Identify which cell holds the provided text, then report its [x, y] central coordinate. 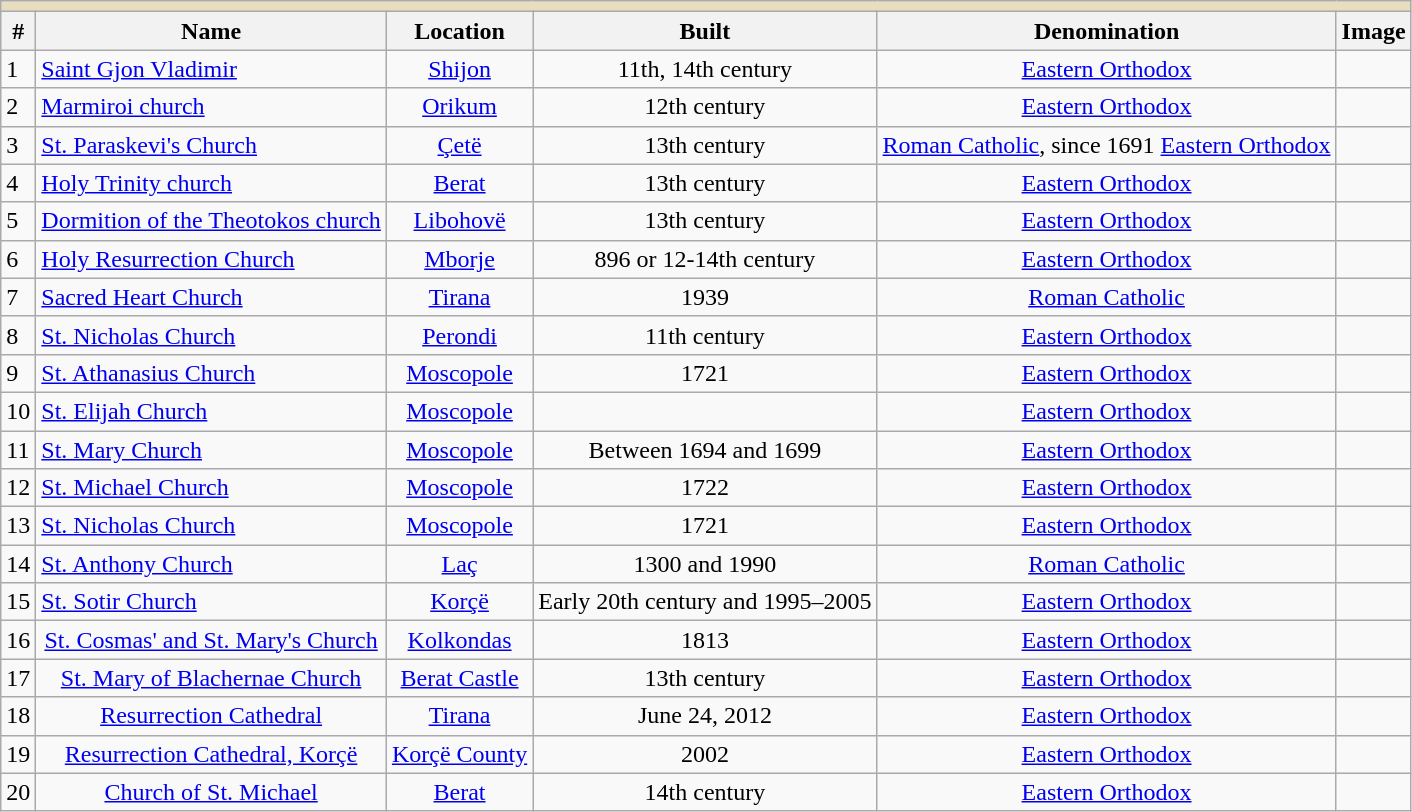
Orikum [459, 107]
Çetë [459, 145]
2002 [705, 754]
Denomination [1106, 31]
1939 [705, 297]
Roman Catholic, since 1691 Eastern Orthodox [1106, 145]
Marmiroi church [212, 107]
St. Anthony Church [212, 564]
St. Mary Church [212, 449]
Early 20th century and 1995–2005 [705, 602]
Holy Trinity church [212, 183]
St. Sotir Church [212, 602]
Between 1694 and 1699 [705, 449]
17 [18, 678]
10 [18, 411]
# [18, 31]
20 [18, 792]
9 [18, 373]
Kolkondas [459, 640]
St. Athanasius Church [212, 373]
4 [18, 183]
St. Cosmas' and St. Mary's Church [212, 640]
Saint Gjon Vladimir [212, 69]
St. Paraskevi's Church [212, 145]
12 [18, 488]
11th, 14th century [705, 69]
Shijon [459, 69]
11 [18, 449]
19 [18, 754]
Resurrection Cathedral, Korçë [212, 754]
Dormition of the Theotokos church [212, 221]
8 [18, 335]
Perondi [459, 335]
Image [1374, 31]
14 [18, 564]
1722 [705, 488]
896 or 12-14th century [705, 259]
12th century [705, 107]
14th century [705, 792]
Sacred Heart Church [212, 297]
16 [18, 640]
June 24, 2012 [705, 716]
1813 [705, 640]
Mborje [459, 259]
5 [18, 221]
3 [18, 145]
Built [705, 31]
6 [18, 259]
Church of St. Michael [212, 792]
St. Mary of Blachernae Church [212, 678]
Holy Resurrection Church [212, 259]
Name [212, 31]
13 [18, 526]
Korçë County [459, 754]
Location [459, 31]
11th century [705, 335]
Libohovë [459, 221]
Resurrection Cathedral [212, 716]
Korçë [459, 602]
15 [18, 602]
Laç [459, 564]
St. Michael Church [212, 488]
2 [18, 107]
1 [18, 69]
1300 and 1990 [705, 564]
Berat Castle [459, 678]
St. Elijah Church [212, 411]
7 [18, 297]
18 [18, 716]
